From the cell containing the given text, extract its center point as (X, Y) coordinate. 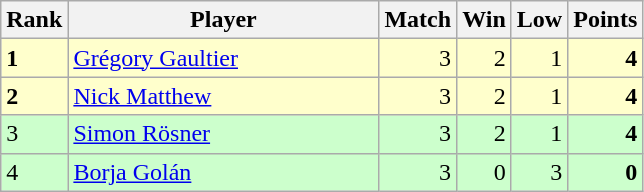
Rank (34, 20)
Low (539, 20)
Borja Golán (224, 172)
Grégory Gaultier (224, 58)
Match (418, 20)
Nick Matthew (224, 96)
Win (484, 20)
Simon Rösner (224, 134)
Points (606, 20)
Player (224, 20)
